Capture the cell that displays the provided text and extract its [X, Y] central coordinate. 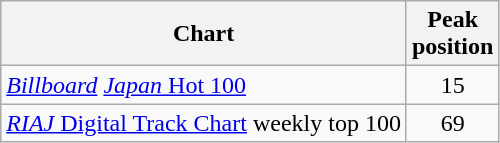
Chart [204, 34]
69 [452, 123]
Peakposition [452, 34]
15 [452, 85]
Billboard Japan Hot 100 [204, 85]
RIAJ Digital Track Chart weekly top 100 [204, 123]
